Pinpoint the cell where the given text exists, returning its [x, y] midpoint coordinate. 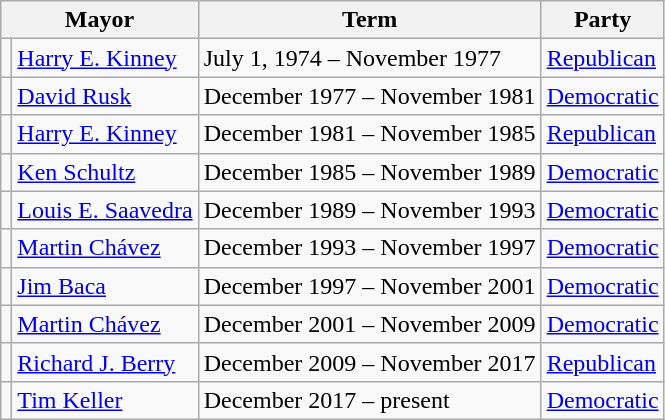
David Rusk [105, 96]
Term [370, 20]
December 2001 – November 2009 [370, 324]
December 1989 – November 1993 [370, 210]
Louis E. Saavedra [105, 210]
December 1981 – November 1985 [370, 134]
December 1997 – November 2001 [370, 286]
Ken Schultz [105, 172]
July 1, 1974 – November 1977 [370, 58]
December 1977 – November 1981 [370, 96]
December 2009 – November 2017 [370, 362]
December 1985 – November 1989 [370, 172]
Mayor [100, 20]
Tim Keller [105, 400]
December 2017 – present [370, 400]
Party [602, 20]
Jim Baca [105, 286]
December 1993 – November 1997 [370, 248]
Richard J. Berry [105, 362]
